Return the (x, y) coordinate for the center point of the cell that contains the specified text.  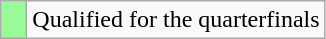
Qualified for the quarterfinals (176, 20)
